Return [X, Y] of the center of cell containing provided text 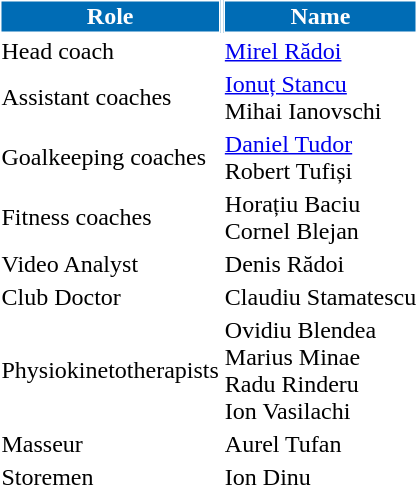
Claudiu Stamatescu [320, 297]
Role [110, 16]
Name [320, 16]
Club Doctor [110, 297]
Goalkeeping coaches [110, 158]
Physiokinetotherapists [110, 370]
Video Analyst [110, 264]
Head coach [110, 51]
Masseur [110, 444]
Fitness coaches [110, 218]
Aurel Tufan [320, 444]
Assistant coaches [110, 98]
Denis Rădoi [320, 264]
Ovidiu Blendea Marius Minae Radu Rinderu Ion Vasilachi [320, 370]
Mirel Rădoi [320, 51]
Daniel Tudor Robert Tufiși [320, 158]
Horațiu Baciu Cornel Blejan [320, 218]
Ionuț Stancu Mihai Ianovschi [320, 98]
